Return the [X, Y] coordinate for the center point of the cell that contains the specified text.  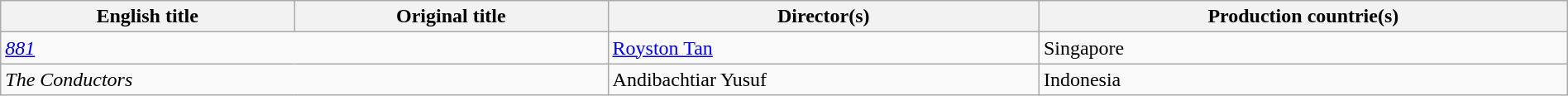
The Conductors [304, 79]
Director(s) [824, 17]
Singapore [1303, 48]
Andibachtiar Yusuf [824, 79]
Original title [452, 17]
881 [304, 48]
English title [147, 17]
Production countrie(s) [1303, 17]
Indonesia [1303, 79]
Royston Tan [824, 48]
